Identify which cell holds the provided text, then report its (x, y) central coordinate. 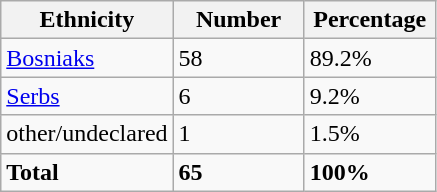
other/undeclared (87, 134)
9.2% (370, 96)
6 (238, 96)
1 (238, 134)
1.5% (370, 134)
100% (370, 172)
58 (238, 58)
Serbs (87, 96)
Bosniaks (87, 58)
Total (87, 172)
Percentage (370, 20)
Number (238, 20)
65 (238, 172)
89.2% (370, 58)
Ethnicity (87, 20)
